Return the [x, y] coordinate for the center point of the cell that contains the specified text.  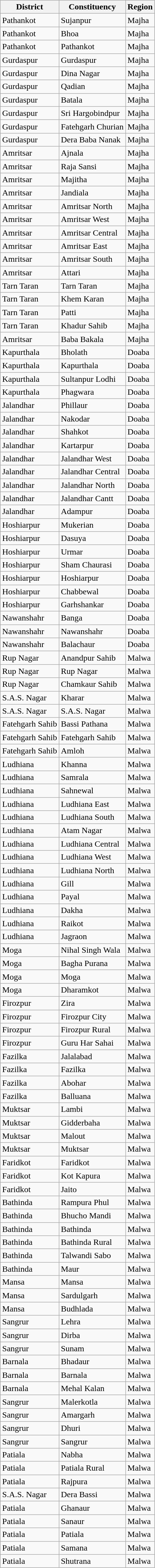
Rajpura [92, 1481]
Lambi [92, 1109]
Amritsar Central [92, 233]
Lehra [92, 1322]
Malerkotla [92, 1402]
Jagraon [92, 937]
Dina Nagar [92, 73]
Amritsar East [92, 246]
Sujanpur [92, 20]
Amloh [92, 751]
Kot Kapura [92, 1176]
Talwandi Sabo [92, 1256]
Dasuya [92, 538]
Sham Chaurasi [92, 565]
Kartarpur [92, 445]
Payal [92, 897]
Ludhiana South [92, 817]
Fatehgarh Churian [92, 126]
Amritsar North [92, 206]
Amargarh [92, 1415]
Mukerian [92, 525]
Majitha [92, 180]
Nakodar [92, 419]
Samrala [92, 777]
Gill [92, 884]
Bathinda Rural [92, 1242]
Amritsar West [92, 220]
District [30, 7]
Urmar [92, 551]
Firozpur City [92, 1017]
Sardulgarh [92, 1295]
Bhadaur [92, 1362]
Balachaur [92, 645]
Sri Hargobindpur [92, 113]
Guru Har Sahai [92, 1043]
Maur [92, 1269]
Bhoa [92, 34]
Bholath [92, 352]
Jalandhar Central [92, 472]
Ludhiana North [92, 870]
Patiala Rural [92, 1468]
Adampur [92, 512]
Bagha Purana [92, 963]
Khem Karan [92, 299]
Raja Sansi [92, 166]
Chabbewal [92, 592]
Nihal Singh Wala [92, 950]
Bhucho Mandi [92, 1216]
Dharamkot [92, 990]
Constituency [92, 7]
Chamkaur Sahib [92, 684]
Ludhiana East [92, 804]
Phagwara [92, 392]
Ajnala [92, 153]
Bassi Pathana [92, 724]
Mehal Kalan [92, 1388]
Khanna [92, 764]
Ghanaur [92, 1508]
Jalandhar North [92, 485]
Dera Baba Nanak [92, 140]
Attari [92, 273]
Region [140, 7]
Banga [92, 618]
Amritsar South [92, 259]
Jalalabad [92, 1056]
Jandiala [92, 193]
Sultanpur Lodhi [92, 379]
Rampura Phul [92, 1202]
Jalandhar West [92, 459]
Patti [92, 312]
Jalandhar Cantt [92, 498]
Dera Bassi [92, 1495]
Budhlada [92, 1309]
Atam Nagar [92, 831]
Jaito [92, 1189]
Shahkot [92, 432]
Dirba [92, 1335]
Sunam [92, 1348]
Ludhiana Central [92, 844]
Dakha [92, 910]
Anandpur Sahib [92, 658]
Abohar [92, 1083]
Nabha [92, 1455]
Garhshankar [92, 605]
Shutrana [92, 1561]
Dhuri [92, 1428]
Baba Bakala [92, 339]
Qadian [92, 87]
Balluana [92, 1096]
Sahnewal [92, 790]
Samana [92, 1548]
Khadur Sahib [92, 326]
Batala [92, 100]
Firozpur Rural [92, 1030]
Gidderbaha [92, 1123]
Sanaur [92, 1521]
Zira [92, 1003]
Kharar [92, 698]
Raikot [92, 923]
Malout [92, 1136]
Ludhiana West [92, 857]
Phillaur [92, 406]
